Extract the [X, Y] coordinate from the center of the cell holding the provided text.  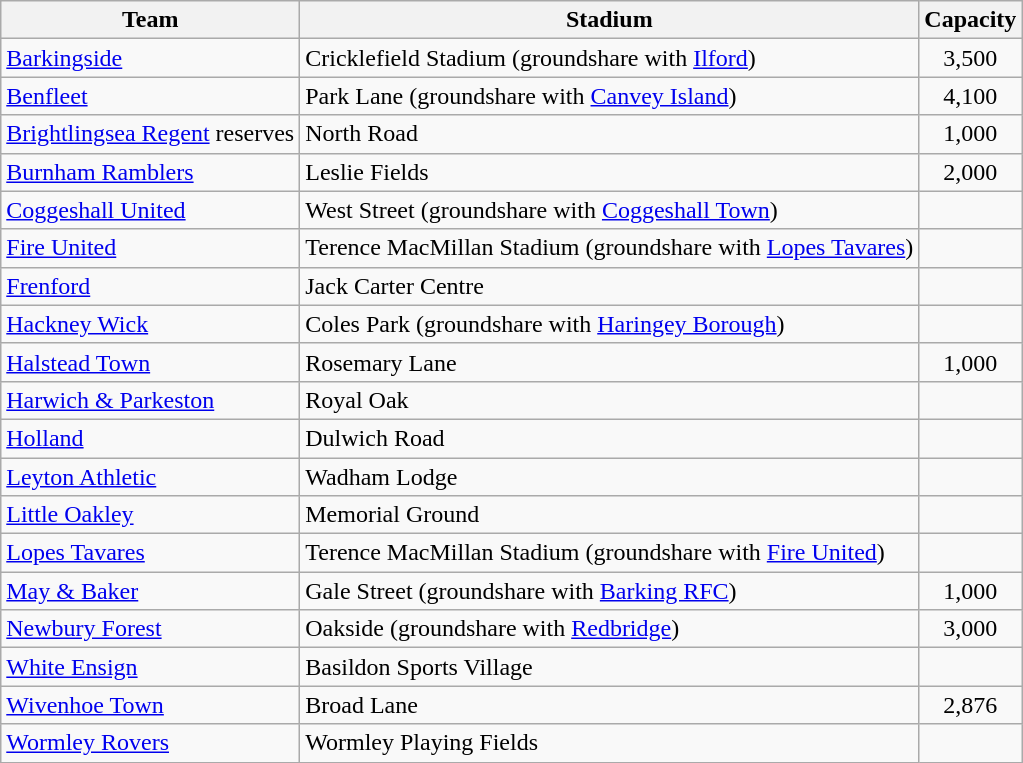
May & Baker [150, 591]
Lopes Tavares [150, 553]
Wivenhoe Town [150, 705]
Coles Park (groundshare with Haringey Borough) [610, 324]
Memorial Ground [610, 515]
Capacity [970, 20]
Jack Carter Centre [610, 286]
Wadham Lodge [610, 477]
Brightlingsea Regent reserves [150, 134]
Team [150, 20]
Terence MacMillan Stadium (groundshare with Lopes Tavares) [610, 248]
4,100 [970, 96]
Terence MacMillan Stadium (groundshare with Fire United) [610, 553]
Coggeshall United [150, 210]
Wormley Rovers [150, 743]
Fire United [150, 248]
Frenford [150, 286]
Benfleet [150, 96]
2,000 [970, 172]
Hackney Wick [150, 324]
Park Lane (groundshare with Canvey Island) [610, 96]
Royal Oak [610, 400]
Gale Street (groundshare with Barking RFC) [610, 591]
Leslie Fields [610, 172]
Oakside (groundshare with Redbridge) [610, 629]
Leyton Athletic [150, 477]
3,000 [970, 629]
West Street (groundshare with Coggeshall Town) [610, 210]
3,500 [970, 58]
Harwich & Parkeston [150, 400]
Halstead Town [150, 362]
White Ensign [150, 667]
Little Oakley [150, 515]
Broad Lane [610, 705]
Rosemary Lane [610, 362]
Burnham Ramblers [150, 172]
Stadium [610, 20]
Dulwich Road [610, 438]
Holland [150, 438]
Wormley Playing Fields [610, 743]
North Road [610, 134]
Cricklefield Stadium (groundshare with Ilford) [610, 58]
Barkingside [150, 58]
Basildon Sports Village [610, 667]
Newbury Forest [150, 629]
2,876 [970, 705]
